Find where the given text appears and provide that cell's center as [x, y] coordinate. 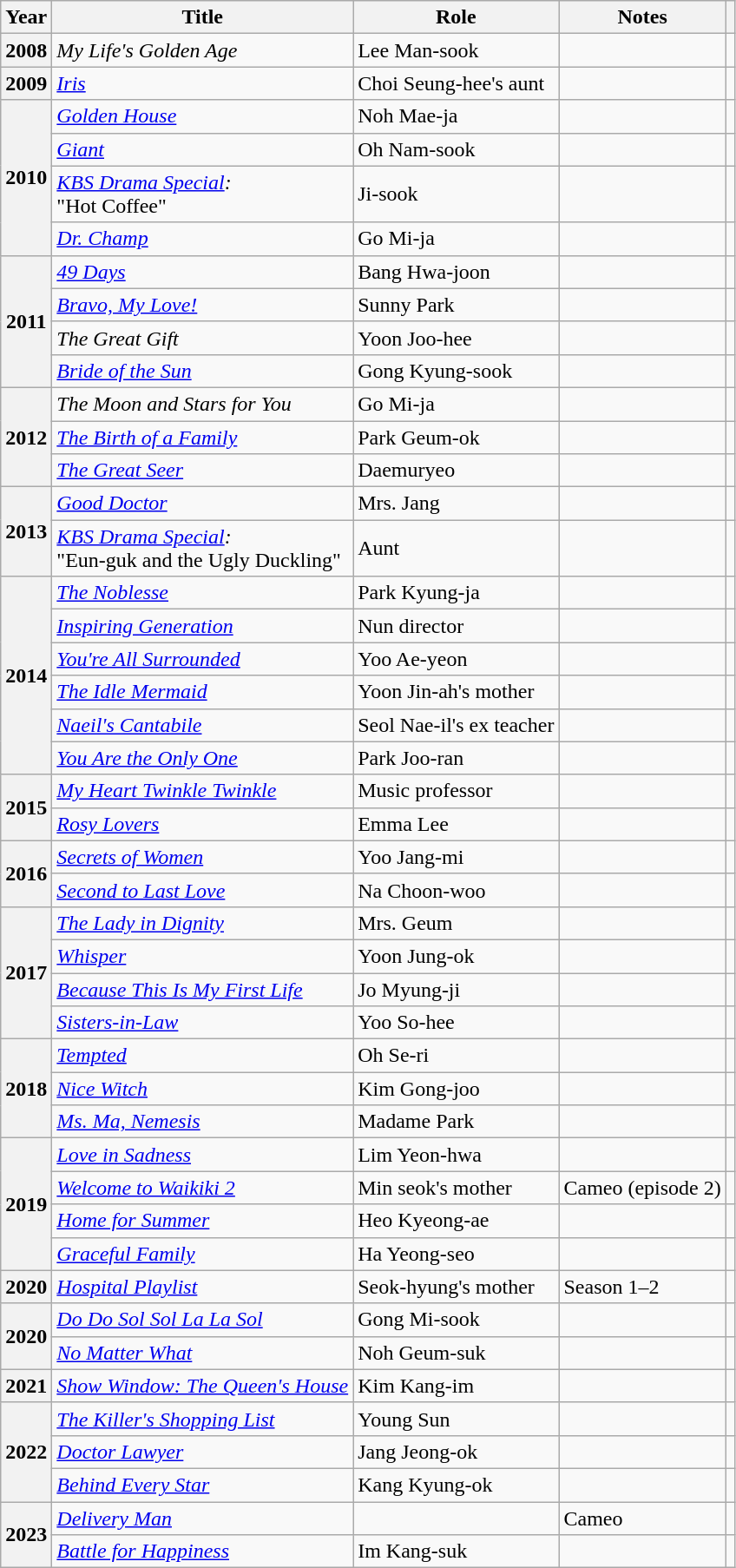
The Idle Mermaid [203, 692]
Heo Kyeong-ae [457, 1221]
Lim Yeon-hwa [457, 1155]
Oh Nam-sook [457, 149]
Iris [203, 83]
Good Doctor [203, 504]
KBS Drama Special:"Hot Coffee" [203, 194]
Jang Jeong-ok [457, 1452]
Doctor Lawyer [203, 1452]
Behind Every Star [203, 1485]
Min seok's mother [457, 1188]
Tempted [203, 1056]
Gong Mi-sook [457, 1320]
49 Days [203, 272]
Nun director [457, 626]
The Great Gift [203, 338]
Yoon Jung-ok [457, 956]
Mrs. Jang [457, 504]
2012 [26, 437]
Ji-sook [457, 194]
2009 [26, 83]
Notes [642, 17]
Park Geum-ok [457, 437]
Seol Nae-il's ex teacher [457, 725]
The Great Seer [203, 471]
Kim Gong-joo [457, 1089]
2008 [26, 50]
Cameo [642, 1519]
Park Kyung-ja [457, 593]
Bravo, My Love! [203, 305]
Because This Is My First Life [203, 989]
My Life's Golden Age [203, 50]
Emma Lee [457, 824]
Bang Hwa-joon [457, 272]
Welcome to Waikiki 2 [203, 1188]
2015 [26, 807]
Music professor [457, 791]
2018 [26, 1089]
2016 [26, 873]
Yoon Jin-ah's mother [457, 692]
2023 [26, 1535]
Graceful Family [203, 1254]
Secrets of Women [203, 857]
Yoo So-hee [457, 1023]
Park Joo-ran [457, 758]
Love in Sadness [203, 1155]
Kang Kyung-ok [457, 1485]
Hospital Playlist [203, 1287]
Ha Yeong-seo [457, 1254]
Jo Myung-ji [457, 989]
Madame Park [457, 1122]
Show Window: The Queen's House [203, 1386]
2014 [26, 675]
2021 [26, 1386]
Yoo Ae-yeon [457, 659]
Giant [203, 149]
Sunny Park [457, 305]
2019 [26, 1204]
No Matter What [203, 1353]
Cameo (episode 2) [642, 1188]
Seok-hyung's mother [457, 1287]
Season 1–2 [642, 1287]
The Noblesse [203, 593]
Mrs. Geum [457, 923]
Gong Kyung-sook [457, 371]
Dr. Champ [203, 239]
2011 [26, 321]
Bride of the Sun [203, 371]
Do Do Sol Sol La La Sol [203, 1320]
Young Sun [457, 1419]
The Birth of a Family [203, 437]
Na Choon-woo [457, 890]
Aunt [457, 549]
Naeil's Cantabile [203, 725]
Yoon Joo-hee [457, 338]
Oh Se-ri [457, 1056]
Kim Kang-im [457, 1386]
Noh Geum-suk [457, 1353]
Im Kang-suk [457, 1552]
You're All Surrounded [203, 659]
You Are the Only One [203, 758]
2022 [26, 1452]
Yoo Jang-mi [457, 857]
Whisper [203, 956]
Daemuryeo [457, 471]
KBS Drama Special:"Eun-guk and the Ugly Duckling" [203, 549]
Second to Last Love [203, 890]
The Moon and Stars for You [203, 404]
2013 [26, 531]
Role [457, 17]
Inspiring Generation [203, 626]
2010 [26, 177]
Noh Mae-ja [457, 116]
Battle for Happiness [203, 1552]
Sisters-in-Law [203, 1023]
2017 [26, 972]
Home for Summer [203, 1221]
My Heart Twinkle Twinkle [203, 791]
The Lady in Dignity [203, 923]
The Killer's Shopping List [203, 1419]
Rosy Lovers [203, 824]
Nice Witch [203, 1089]
Title [203, 17]
Ms. Ma, Nemesis [203, 1122]
Golden House [203, 116]
Lee Man-sook [457, 50]
Choi Seung-hee's aunt [457, 83]
Year [26, 17]
Delivery Man [203, 1519]
